Find where the given text appears and provide that cell's center as [X, Y] coordinate. 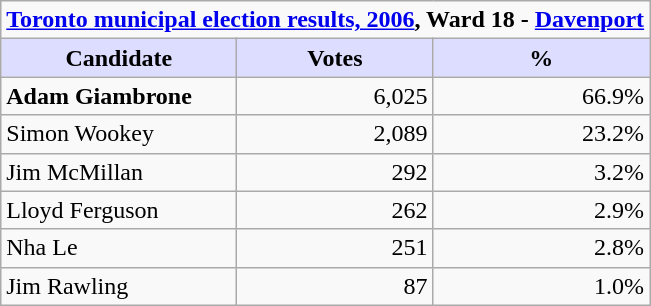
Jim McMillan [119, 172]
6,025 [335, 96]
3.2% [542, 172]
% [542, 58]
2.9% [542, 210]
251 [335, 248]
262 [335, 210]
1.0% [542, 286]
2.8% [542, 248]
Candidate [119, 58]
292 [335, 172]
87 [335, 286]
Jim Rawling [119, 286]
Adam Giambrone [119, 96]
2,089 [335, 134]
Simon Wookey [119, 134]
Votes [335, 58]
23.2% [542, 134]
Nha Le [119, 248]
Toronto municipal election results, 2006, Ward 18 - Davenport [326, 20]
66.9% [542, 96]
Lloyd Ferguson [119, 210]
